Detect which cell encompasses the target text, then output its (x, y) center coordinate. 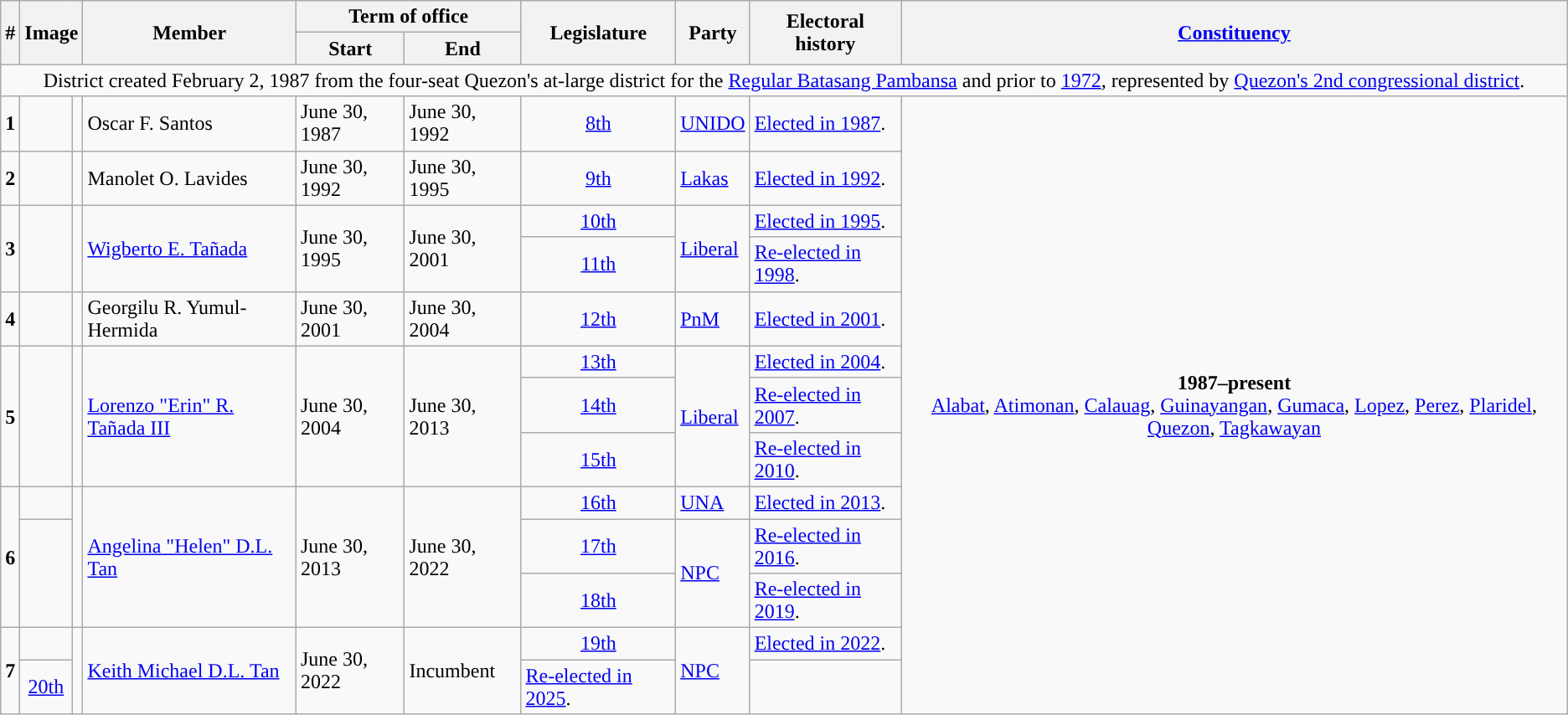
Elected in 1987. (826, 124)
Start (350, 49)
Elected in 1992. (826, 177)
Lakas (713, 177)
2 (10, 177)
Re-elected in 2007. (826, 405)
UNIDO (713, 124)
Lorenzo "Erin" R. Tañada III (189, 416)
# (10, 33)
1987–present Alabat, Atimonan, Calauag, Guinayangan, Gumaca, Lopez, Perez, Plaridel, Quezon, Tagkawayan (1235, 405)
Georgilu R. Yumul-Hermida (189, 318)
Re-elected in 2019. (826, 601)
7 (10, 671)
Re-elected in 2025. (598, 687)
9th (598, 177)
Oscar F. Santos (189, 124)
17th (598, 546)
Re-elected in 1998. (826, 265)
Party (713, 33)
5 (10, 416)
12th (598, 318)
8th (598, 124)
4 (10, 318)
Keith Michael D.L. Tan (189, 671)
June 30, 1987 (350, 124)
End (462, 49)
1 (10, 124)
15th (598, 459)
13th (598, 362)
16th (598, 502)
10th (598, 221)
20th (46, 687)
Constituency (1235, 33)
Manolet O. Lavides (189, 177)
Elected in 2013. (826, 502)
Wigberto E. Tañada (189, 248)
3 (10, 248)
Electoral history (826, 33)
Image (52, 33)
Elected in 2004. (826, 362)
11th (598, 265)
Re-elected in 2010. (826, 459)
PnM (713, 318)
6 (10, 557)
Re-elected in 2016. (826, 546)
19th (598, 644)
Member (189, 33)
18th (598, 601)
Elected in 1995. (826, 221)
Angelina "Helen" D.L. Tan (189, 557)
Elected in 2022. (826, 644)
Term of office (409, 17)
Legislature (598, 33)
UNA (713, 502)
Incumbent (462, 671)
14th (598, 405)
Elected in 2001. (826, 318)
